Return (X, Y) of the center of cell containing provided text 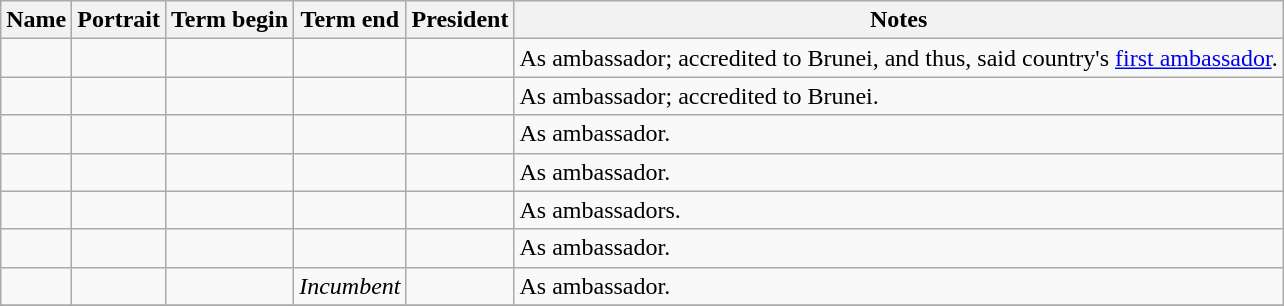
Term end (350, 20)
Incumbent (350, 286)
As ambassador; accredited to Brunei. (898, 96)
Portrait (119, 20)
Term begin (229, 20)
Notes (898, 20)
As ambassador; accredited to Brunei, and thus, said country's first ambassador. (898, 58)
Name (36, 20)
As ambassadors. (898, 210)
President (460, 20)
